Detect which cell encompasses the target text, then output its (x, y) center coordinate. 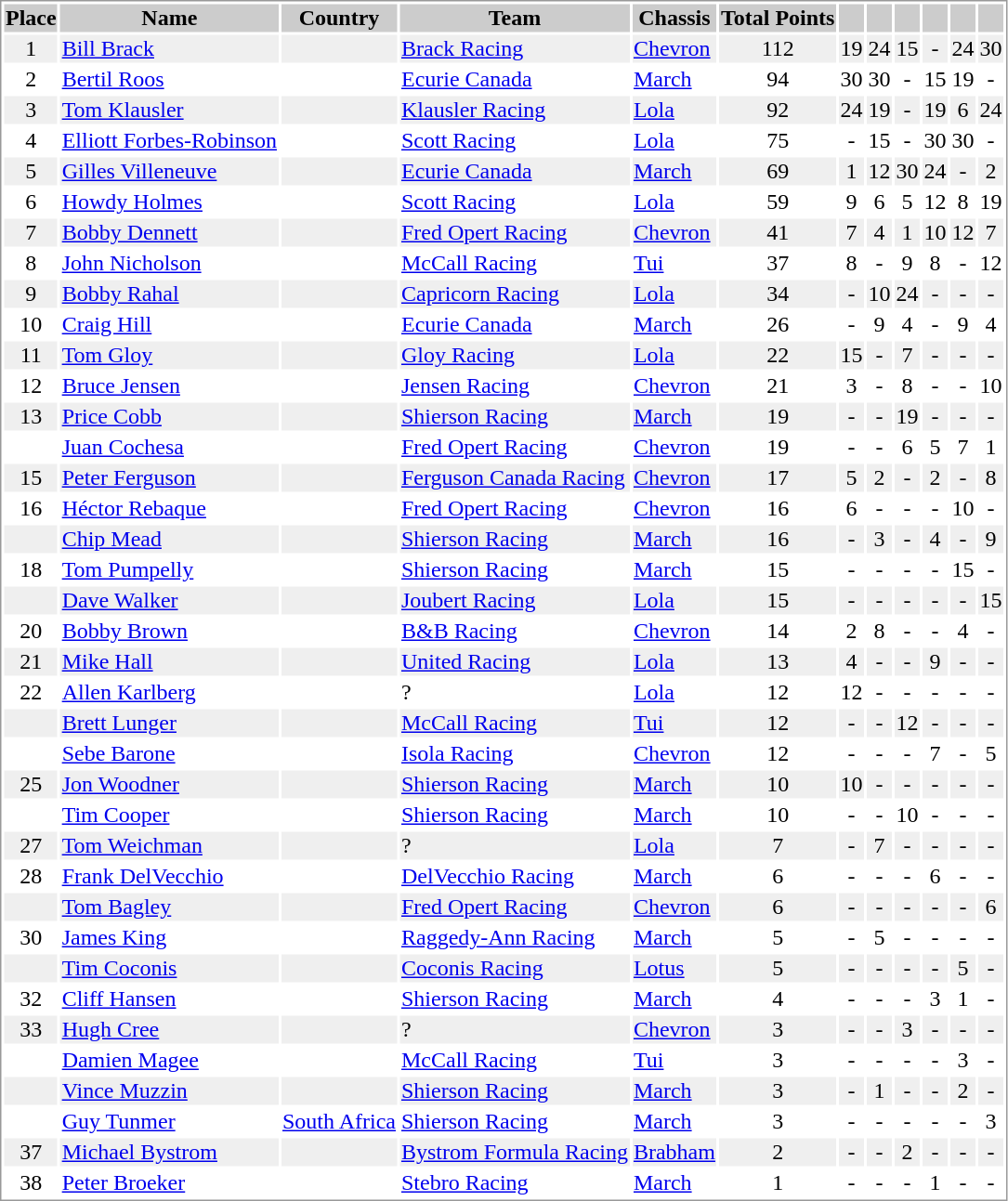
Héctor Rebaque (169, 508)
Tom Klausler (169, 111)
Name (169, 18)
Klausler Racing (515, 111)
Bruce Jensen (169, 385)
94 (777, 79)
59 (777, 202)
18 (31, 569)
Chip Mead (169, 540)
Joubert Racing (515, 601)
South Africa (338, 1121)
Isola Racing (515, 753)
Tom Bagley (169, 907)
Gilles Villeneuve (169, 172)
John Nicholson (169, 263)
38 (31, 1182)
20 (31, 631)
69 (777, 172)
Brack Racing (515, 49)
Hugh Cree (169, 1030)
DelVecchio Racing (515, 876)
25 (31, 785)
Bystrom Formula Racing (515, 1153)
Bertil Roos (169, 79)
Chassis (674, 18)
Lotus (674, 969)
28 (31, 876)
Elliott Forbes-Robinson (169, 140)
Tom Pumpelly (169, 569)
41 (777, 233)
Bobby Brown (169, 631)
33 (31, 1030)
14 (777, 631)
27 (31, 846)
Vince Muzzin (169, 1091)
Jensen Racing (515, 385)
Craig Hill (169, 324)
Tim Cooper (169, 815)
Tim Coconis (169, 969)
Raggedy-Ann Racing (515, 937)
Peter Broeker (169, 1182)
Bobby Rahal (169, 294)
Allen Karlberg (169, 692)
Guy Tunmer (169, 1121)
Country (338, 18)
Stebro Racing (515, 1182)
Brabham (674, 1153)
Cliff Hansen (169, 999)
92 (777, 111)
34 (777, 294)
Brett Lunger (169, 724)
Dave Walker (169, 601)
11 (31, 356)
Juan Cochesa (169, 447)
Gloy Racing (515, 356)
Damien Magee (169, 1060)
Price Cobb (169, 417)
112 (777, 49)
Sebe Barone (169, 753)
26 (777, 324)
75 (777, 140)
Jon Woodner (169, 785)
Mike Hall (169, 662)
Total Points (777, 18)
Peter Ferguson (169, 478)
17 (777, 478)
James King (169, 937)
Tom Gloy (169, 356)
Place (31, 18)
Ferguson Canada Racing (515, 478)
32 (31, 999)
B&B Racing (515, 631)
Bobby Dennett (169, 233)
Bill Brack (169, 49)
United Racing (515, 662)
Michael Bystrom (169, 1153)
Howdy Holmes (169, 202)
Capricorn Racing (515, 294)
Coconis Racing (515, 969)
Tom Weichman (169, 846)
Frank DelVecchio (169, 876)
Team (515, 18)
